Return [X, Y] of the center of cell containing provided text 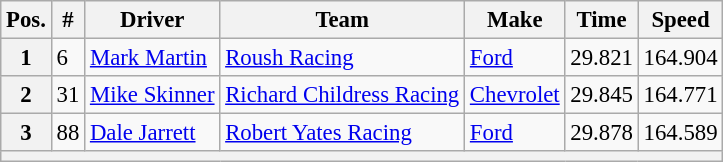
164.771 [680, 95]
164.589 [680, 133]
1 [26, 58]
31 [68, 95]
29.878 [602, 133]
Make [515, 20]
Richard Childress Racing [342, 95]
Pos. [26, 20]
Mark Martin [152, 58]
6 [68, 58]
29.845 [602, 95]
Robert Yates Racing [342, 133]
# [68, 20]
2 [26, 95]
Team [342, 20]
Dale Jarrett [152, 133]
Mike Skinner [152, 95]
Speed [680, 20]
Chevrolet [515, 95]
29.821 [602, 58]
Driver [152, 20]
Time [602, 20]
3 [26, 133]
88 [68, 133]
164.904 [680, 58]
Roush Racing [342, 58]
